Pinpoint the cell where the given text exists, returning its (X, Y) midpoint coordinate. 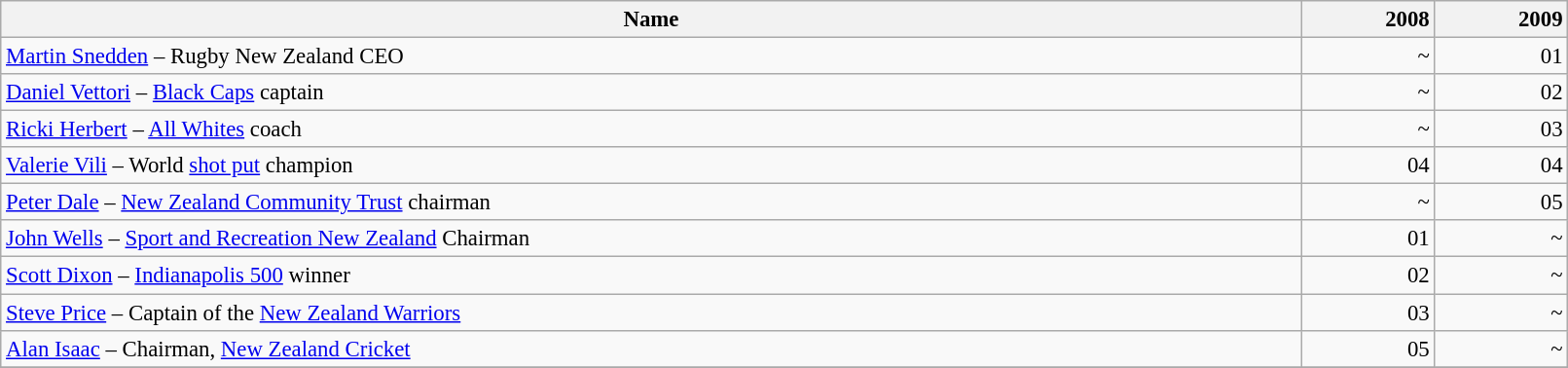
2008 (1368, 19)
Name (651, 19)
Peter Dale – New Zealand Community Trust chairman (651, 202)
Martin Snedden – Rugby New Zealand CEO (651, 56)
Steve Price – Captain of the New Zealand Warriors (651, 313)
Alan Isaac – Chairman, New Zealand Cricket (651, 349)
Scott Dixon – Indianapolis 500 winner (651, 276)
Ricki Herbert – All Whites coach (651, 129)
Valerie Vili – World shot put champion (651, 166)
John Wells – Sport and Recreation New Zealand Chairman (651, 239)
2009 (1501, 19)
Daniel Vettori – Black Caps captain (651, 92)
